Return (x, y) of the center of cell containing provided text 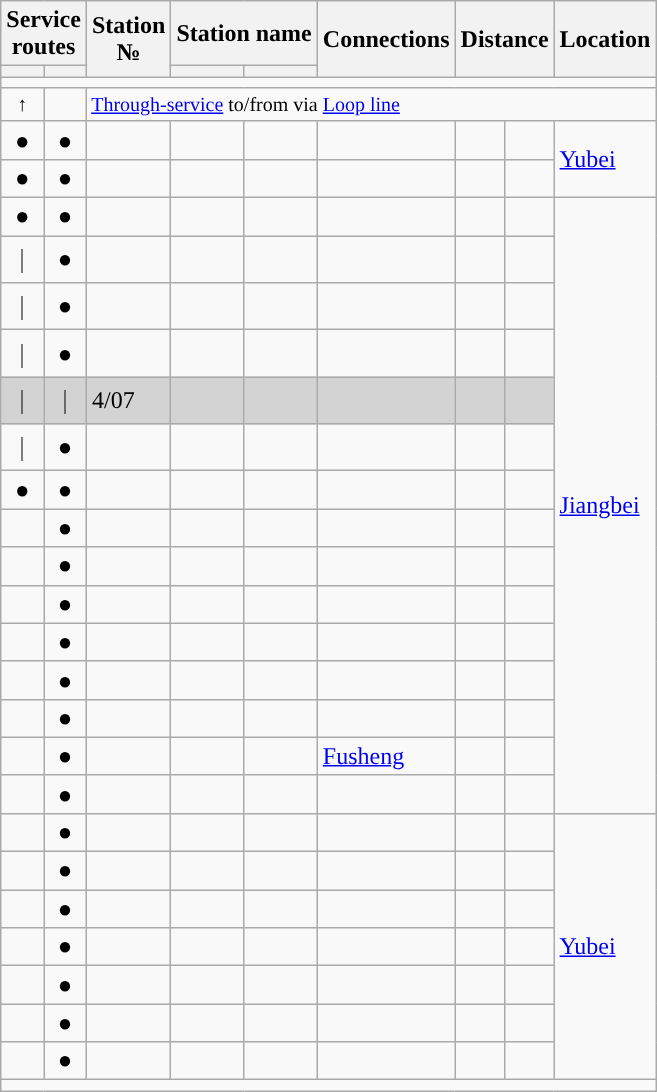
Station name (244, 34)
Distance (504, 39)
Location (605, 39)
Connections (386, 39)
Fusheng (386, 756)
Through-service to/from via Loop line (370, 104)
Serviceroutes (44, 34)
Station№ (128, 39)
4/07 (128, 400)
Jiangbei (605, 506)
↑ (22, 104)
